Return the (x, y) coordinate for the center point of the cell that contains the specified text.  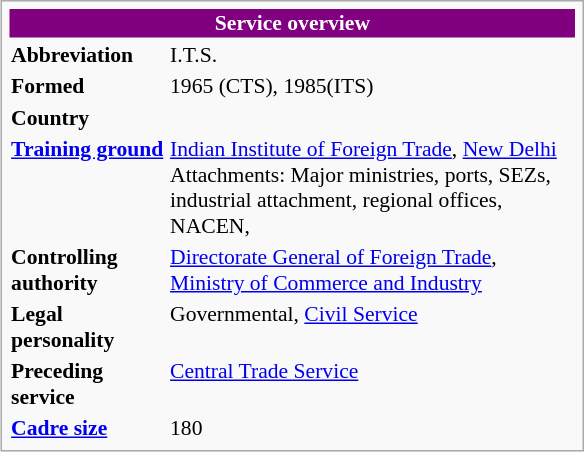
Indian Institute of Foreign Trade, New DelhiAttachments: Major ministries, ports, SEZs, industrial attachment, regional offices, NACEN, (372, 188)
Service overview (293, 23)
1965 (CTS), 1985(ITS) (372, 86)
Training ground (88, 188)
Abbreviation (88, 54)
Central Trade Service (372, 384)
Governmental, Civil Service (372, 327)
Formed (88, 86)
Controlling authority (88, 270)
180 (372, 428)
Preceding service (88, 384)
Legal personality (88, 327)
Cadre size (88, 428)
Country (88, 117)
I.T.S. (372, 54)
Directorate General of Foreign Trade, Ministry of Commerce and Industry (372, 270)
